Locate the cell with the specified text and output its [x, y] center coordinate. 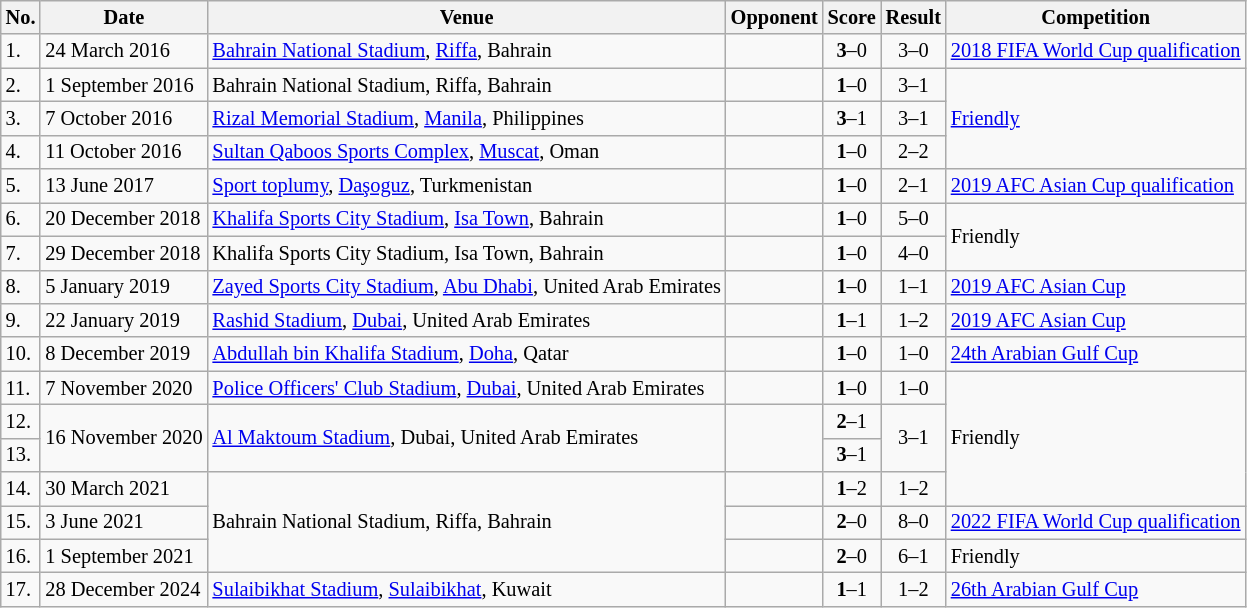
No. [21, 17]
10. [21, 354]
1 September 2016 [124, 85]
Rashid Stadium, Dubai, United Arab Emirates [467, 320]
4–0 [914, 253]
17. [21, 589]
7 October 2016 [124, 118]
5. [21, 186]
11. [21, 388]
13. [21, 455]
Rizal Memorial Stadium, Manila, Philippines [467, 118]
7. [21, 253]
Competition [1096, 17]
7 November 2020 [124, 388]
16. [21, 556]
Opponent [774, 17]
24th Arabian Gulf Cup [1096, 354]
Sport toplumy, Daşoguz, Turkmenistan [467, 186]
Score [852, 17]
Al Maktoum Stadium, Dubai, United Arab Emirates [467, 438]
14. [21, 489]
Police Officers' Club Stadium, Dubai, United Arab Emirates [467, 388]
30 March 2021 [124, 489]
4. [21, 152]
29 December 2018 [124, 253]
2022 FIFA World Cup qualification [1096, 522]
Sulaibikhat Stadium, Sulaibikhat, Kuwait [467, 589]
9. [21, 320]
Sultan Qaboos Sports Complex, Muscat, Oman [467, 152]
6–1 [914, 556]
Date [124, 17]
20 December 2018 [124, 219]
24 March 2016 [124, 51]
2018 FIFA World Cup qualification [1096, 51]
15. [21, 522]
3 June 2021 [124, 522]
26th Arabian Gulf Cup [1096, 589]
28 December 2024 [124, 589]
12. [21, 421]
Venue [467, 17]
2019 AFC Asian Cup qualification [1096, 186]
2–2 [914, 152]
1 September 2021 [124, 556]
1. [21, 51]
8. [21, 287]
3. [21, 118]
6. [21, 219]
5–0 [914, 219]
Result [914, 17]
8–0 [914, 522]
8 December 2019 [124, 354]
13 June 2017 [124, 186]
5 January 2019 [124, 287]
2. [21, 85]
11 October 2016 [124, 152]
22 January 2019 [124, 320]
Abdullah bin Khalifa Stadium, Doha, Qatar [467, 354]
Zayed Sports City Stadium, Abu Dhabi, United Arab Emirates [467, 287]
16 November 2020 [124, 438]
